Return the (X, Y) coordinate for the center point of the cell that contains the specified text.  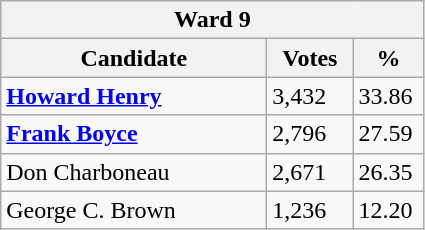
1,236 (310, 210)
Howard Henry (134, 96)
Don Charboneau (134, 172)
27.59 (388, 134)
George C. Brown (134, 210)
Ward 9 (212, 20)
Candidate (134, 58)
26.35 (388, 172)
33.86 (388, 96)
2,671 (310, 172)
3,432 (310, 96)
Votes (310, 58)
Frank Boyce (134, 134)
12.20 (388, 210)
% (388, 58)
2,796 (310, 134)
